Detect which cell encompasses the target text, then output its [X, Y] center coordinate. 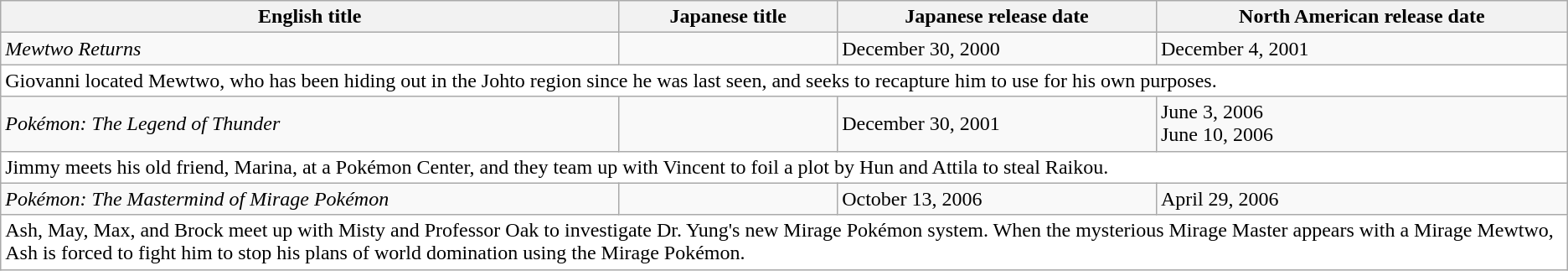
June 3, 2006 June 10, 2006 [1362, 124]
Giovanni located Mewtwo, who has been hiding out in the Johto region since he was last seen, and seeks to recapture him to use for his own purposes. [784, 81]
Japanese title [729, 17]
Japanese release date [997, 17]
December 4, 2001 [1362, 49]
Pokémon: The Mastermind of Mirage Pokémon [310, 199]
December 30, 2001 [997, 124]
Jimmy meets his old friend, Marina, at a Pokémon Center, and they team up with Vincent to foil a plot by Hun and Attila to steal Raikou. [784, 167]
North American release date [1362, 17]
December 30, 2000 [997, 49]
Pokémon: The Legend of Thunder [310, 124]
October 13, 2006 [997, 199]
English title [310, 17]
April 29, 2006 [1362, 199]
Mewtwo Returns [310, 49]
